Find where the given text appears and provide that cell's center as (x, y) coordinate. 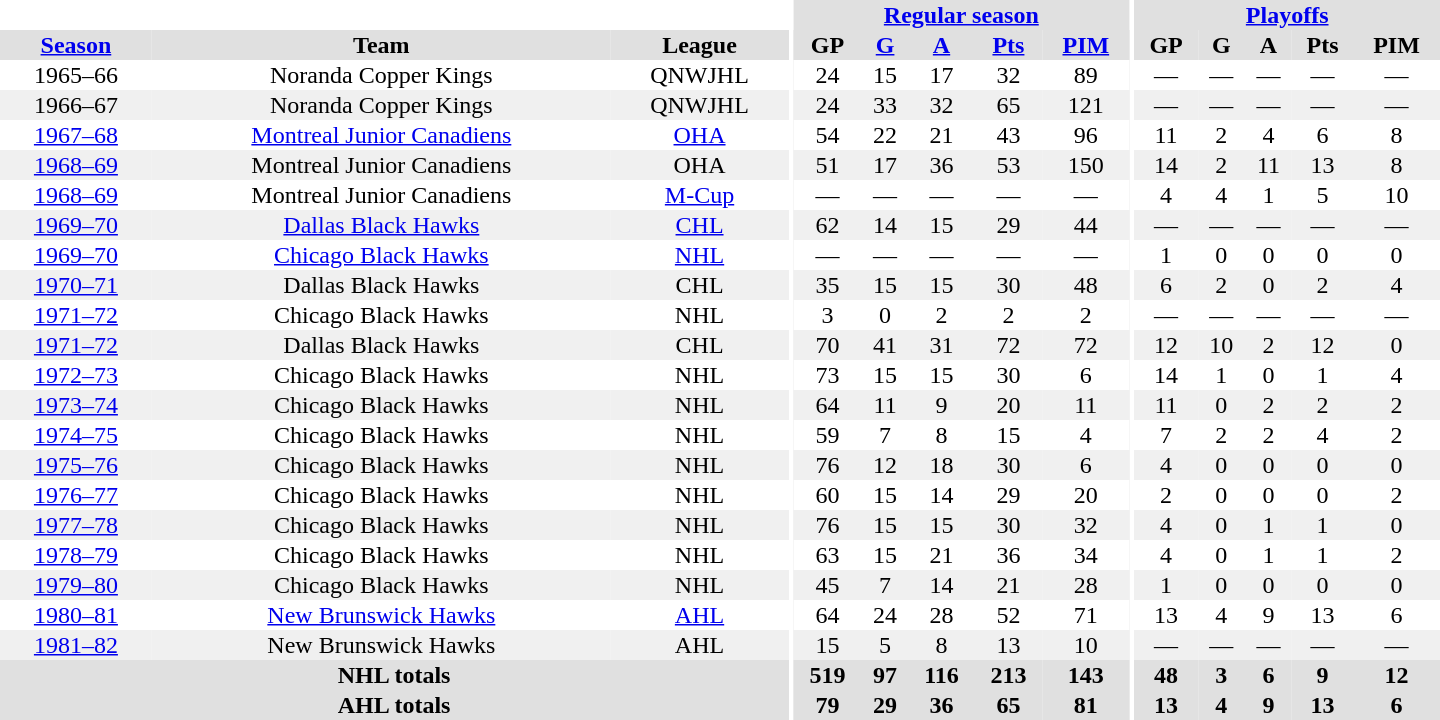
43 (1008, 135)
53 (1008, 165)
45 (827, 585)
79 (827, 705)
1966–67 (76, 105)
Regular season (961, 15)
73 (827, 375)
33 (886, 105)
Team (382, 45)
League (700, 45)
62 (827, 225)
1973–74 (76, 405)
41 (886, 345)
96 (1086, 135)
1967–68 (76, 135)
1970–71 (76, 285)
116 (942, 675)
34 (1086, 555)
1974–75 (76, 435)
71 (1086, 615)
1978–79 (76, 555)
60 (827, 495)
1976–77 (76, 495)
M-Cup (700, 195)
1979–80 (76, 585)
44 (1086, 225)
63 (827, 555)
54 (827, 135)
22 (886, 135)
1965–66 (76, 75)
97 (886, 675)
143 (1086, 675)
519 (827, 675)
59 (827, 435)
213 (1008, 675)
70 (827, 345)
52 (1008, 615)
1980–81 (76, 615)
Season (76, 45)
81 (1086, 705)
150 (1086, 165)
Playoffs (1287, 15)
1977–78 (76, 525)
31 (942, 345)
1975–76 (76, 465)
35 (827, 285)
89 (1086, 75)
18 (942, 465)
AHL totals (394, 705)
121 (1086, 105)
51 (827, 165)
1972–73 (76, 375)
NHL totals (394, 675)
1981–82 (76, 645)
